Pinpoint the cell where the given text exists, returning its (x, y) midpoint coordinate. 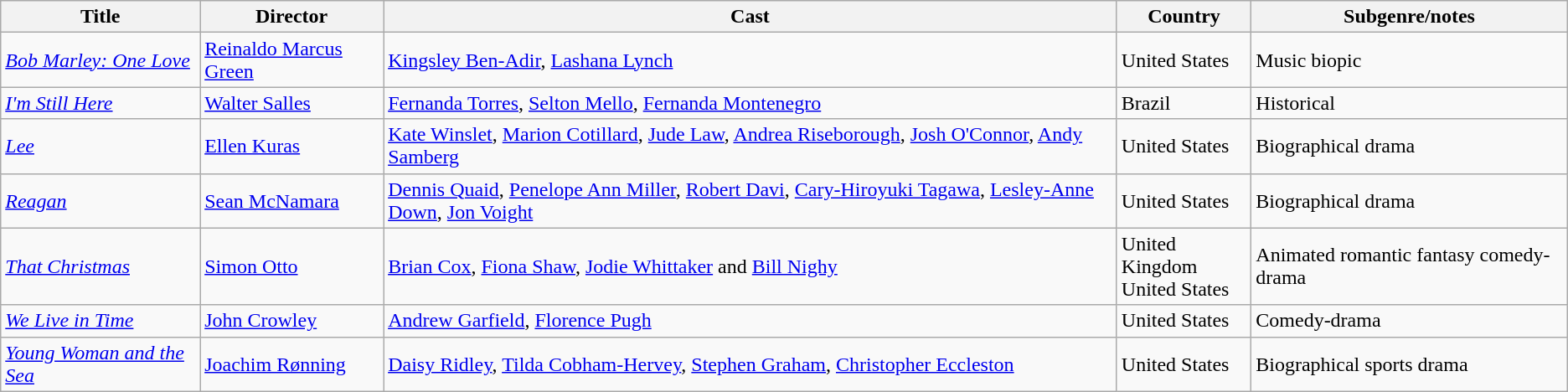
Comedy-drama (1409, 321)
We Live in Time (101, 321)
Brazil (1184, 103)
I'm Still Here (101, 103)
Reagan (101, 201)
Brian Cox, Fiona Shaw, Jodie Whittaker and Bill Nighy (750, 266)
Joachim Rønning (291, 364)
Andrew Garfield, Florence Pugh (750, 321)
Simon Otto (291, 266)
Sean McNamara (291, 201)
Young Woman and the Sea (101, 364)
Kate Winslet, Marion Cotillard, Jude Law, Andrea Riseborough, Josh O'Connor, Andy Samberg (750, 146)
Dennis Quaid, Penelope Ann Miller, Robert Davi, Cary-Hiroyuki Tagawa, Lesley-Anne Down, Jon Voight (750, 201)
United KingdomUnited States (1184, 266)
John Crowley (291, 321)
Daisy Ridley, Tilda Cobham-Hervey, Stephen Graham, Christopher Eccleston (750, 364)
Music biopic (1409, 60)
Subgenre/notes (1409, 17)
Biographical sports drama (1409, 364)
Walter Salles (291, 103)
Animated romantic fantasy comedy-drama (1409, 266)
Reinaldo Marcus Green (291, 60)
Cast (750, 17)
Fernanda Torres, Selton Mello, Fernanda Montenegro (750, 103)
Director (291, 17)
Ellen Kuras (291, 146)
Historical (1409, 103)
Bob Marley: One Love (101, 60)
That Christmas (101, 266)
Title (101, 17)
Country (1184, 17)
Kingsley Ben-Adir, Lashana Lynch (750, 60)
Lee (101, 146)
